Pinpoint the cell where the given text exists, returning its [x, y] midpoint coordinate. 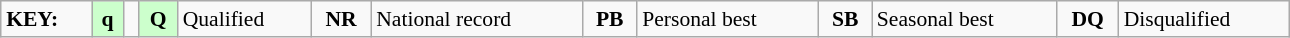
DQ [1088, 19]
q [108, 19]
PB [610, 19]
SB [846, 19]
Personal best [728, 19]
Qualified [244, 19]
Disqualified [1204, 19]
Q [158, 19]
NR [341, 19]
National record [476, 19]
Seasonal best [964, 19]
KEY: [46, 19]
